Pinpoint the cell where the given text exists, returning its (X, Y) midpoint coordinate. 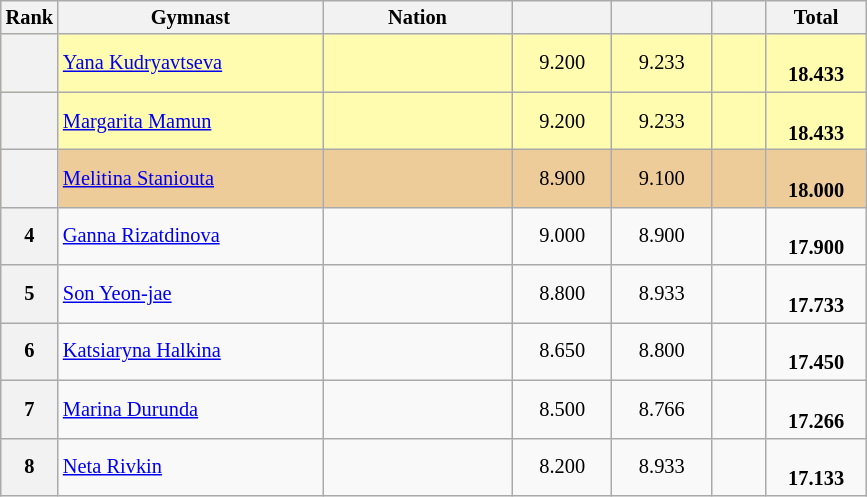
Marina Durunda (190, 409)
17.733 (816, 294)
7 (30, 409)
17.900 (816, 236)
8.200 (562, 467)
8.650 (562, 351)
8.766 (662, 409)
Ganna Rizatdinova (190, 236)
17.133 (816, 467)
18.000 (816, 178)
9.100 (662, 178)
8.500 (562, 409)
Melitina Staniouta (190, 178)
Katsiaryna Halkina (190, 351)
Nation (418, 17)
17.450 (816, 351)
6 (30, 351)
Yana Kudryavtseva (190, 63)
Rank (30, 17)
Neta Rivkin (190, 467)
Margarita Mamun (190, 121)
4 (30, 236)
5 (30, 294)
9.000 (562, 236)
17.266 (816, 409)
Son Yeon-jae (190, 294)
8 (30, 467)
Total (816, 17)
Gymnast (190, 17)
